Find where the given text appears and provide that cell's center as (x, y) coordinate. 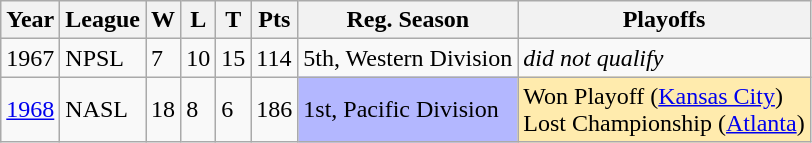
Won Playoff (Kansas City)Lost Championship (Atlanta) (664, 110)
L (198, 20)
Pts (274, 20)
6 (234, 110)
18 (164, 110)
114 (274, 58)
Year (30, 20)
7 (164, 58)
1968 (30, 110)
5th, Western Division (408, 58)
8 (198, 110)
did not qualify (664, 58)
Playoffs (664, 20)
NASL (103, 110)
10 (198, 58)
NPSL (103, 58)
15 (234, 58)
W (164, 20)
1st, Pacific Division (408, 110)
186 (274, 110)
Reg. Season (408, 20)
1967 (30, 58)
League (103, 20)
T (234, 20)
